Capture the cell that displays the provided text and extract its (x, y) central coordinate. 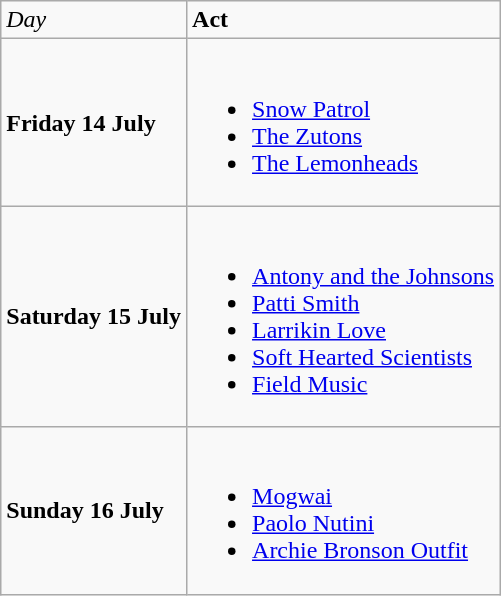
Sunday 16 July (94, 510)
Act (344, 20)
MogwaiPaolo NutiniArchie Bronson Outfit (344, 510)
Saturday 15 July (94, 316)
Snow PatrolThe ZutonsThe Lemonheads (344, 122)
Day (94, 20)
Friday 14 July (94, 122)
Antony and the JohnsonsPatti SmithLarrikin LoveSoft Hearted ScientistsField Music (344, 316)
